Locate the cell with the specified text and output its (X, Y) center coordinate. 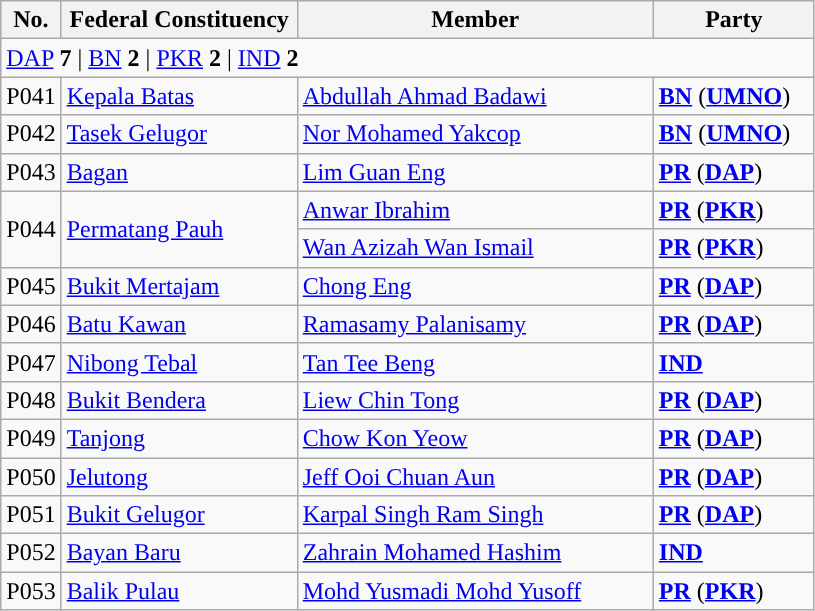
Member (475, 20)
P053 (31, 591)
Zahrain Mohamed Hashim (475, 553)
No. (31, 20)
P049 (31, 438)
Chow Kon Yeow (475, 438)
Jelutong (179, 477)
Jeff Ooi Chuan Aun (475, 477)
Anwar Ibrahim (475, 210)
Federal Constituency (179, 20)
P042 (31, 134)
P043 (31, 172)
P052 (31, 553)
Bukit Bendera (179, 400)
Nibong Tebal (179, 362)
P048 (31, 400)
P046 (31, 324)
P044 (31, 229)
Lim Guan Eng (475, 172)
Nor Mohamed Yakcop (475, 134)
Tanjong (179, 438)
Kepala Batas (179, 96)
P045 (31, 286)
Ramasamy Palanisamy (475, 324)
P041 (31, 96)
Balik Pulau (179, 591)
P051 (31, 515)
Bayan Baru (179, 553)
DAP 7 | BN 2 | PKR 2 | IND 2 (408, 58)
Bukit Gelugor (179, 515)
Bukit Mertajam (179, 286)
Chong Eng (475, 286)
Tasek Gelugor (179, 134)
Batu Kawan (179, 324)
Wan Azizah Wan Ismail (475, 248)
P047 (31, 362)
Permatang Pauh (179, 229)
Party (734, 20)
Liew Chin Tong (475, 400)
Tan Tee Beng (475, 362)
Mohd Yusmadi Mohd Yusoff (475, 591)
Bagan (179, 172)
P050 (31, 477)
Abdullah Ahmad Badawi (475, 96)
Karpal Singh Ram Singh (475, 515)
